Identify which cell holds the provided text, then report its [x, y] central coordinate. 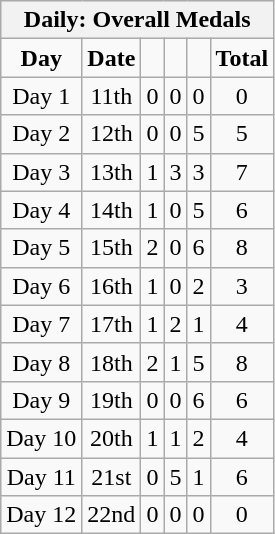
Day 5 [42, 248]
Day 11 [42, 477]
18th [112, 362]
Day 12 [42, 515]
Day 9 [42, 400]
19th [112, 400]
Day 1 [42, 96]
15th [112, 248]
16th [112, 286]
Day 3 [42, 172]
Day 8 [42, 362]
11th [112, 96]
12th [112, 134]
Day 10 [42, 438]
7 [242, 172]
Date [112, 58]
Day [42, 58]
21st [112, 477]
Day 6 [42, 286]
Day 7 [42, 324]
14th [112, 210]
17th [112, 324]
22nd [112, 515]
20th [112, 438]
Total [242, 58]
13th [112, 172]
Daily: Overall Medals [138, 20]
Day 4 [42, 210]
Day 2 [42, 134]
